Output the [X, Y] coordinate of the center of the cell containing the given text.  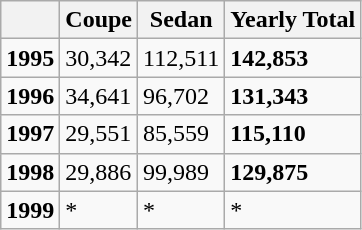
Coupe [99, 20]
1997 [30, 134]
1998 [30, 172]
129,875 [293, 172]
1995 [30, 58]
34,641 [99, 96]
96,702 [182, 96]
Yearly Total [293, 20]
29,551 [99, 134]
Sedan [182, 20]
112,511 [182, 58]
30,342 [99, 58]
85,559 [182, 134]
142,853 [293, 58]
99,989 [182, 172]
131,343 [293, 96]
115,110 [293, 134]
29,886 [99, 172]
1996 [30, 96]
1999 [30, 210]
